Return the [X, Y] coordinate for the center point of the cell that contains the specified text.  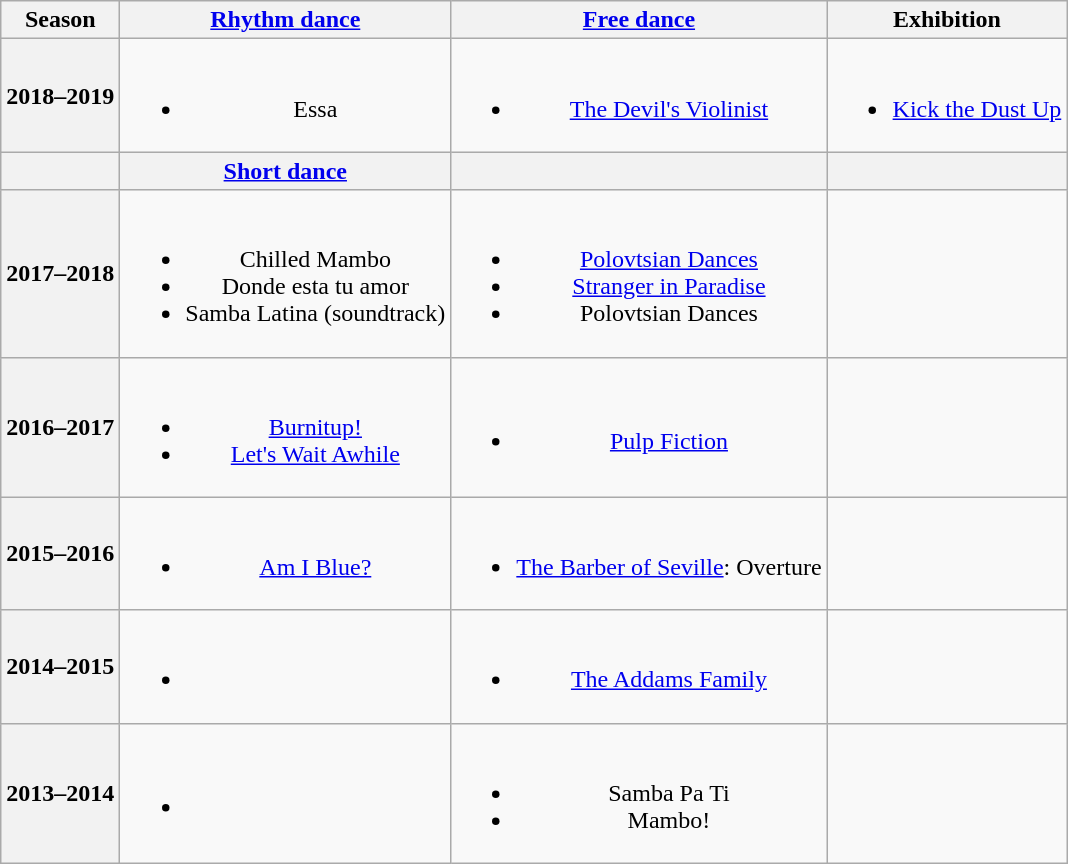
Kick the Dust Up [947, 96]
The Barber of Seville: Overture [639, 554]
Am I Blue? [286, 554]
Polovtsian Dances Stranger in Paradise Polovtsian Dances [639, 274]
The Devil's Violinist [639, 96]
Pulp Fiction [639, 427]
2018–2019 [60, 96]
Essa [286, 96]
Chilled Mambo Donde esta tu amor Samba Latina (soundtrack) [286, 274]
2015–2016 [60, 554]
Season [60, 20]
Short dance [286, 171]
Burnitup! Let's Wait Awhile [286, 427]
2014–2015 [60, 666]
Samba Pa Ti Mambo! [639, 793]
Rhythm dance [286, 20]
2013–2014 [60, 793]
Exhibition [947, 20]
2017–2018 [60, 274]
The Addams Family [639, 666]
Free dance [639, 20]
2016–2017 [60, 427]
